Pinpoint the cell where the given text exists, returning its (x, y) midpoint coordinate. 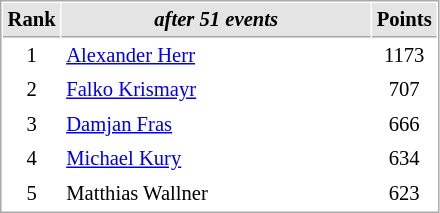
666 (404, 124)
1173 (404, 56)
Falko Krismayr (216, 90)
623 (404, 194)
5 (32, 194)
Points (404, 20)
2 (32, 90)
634 (404, 158)
4 (32, 158)
Rank (32, 20)
1 (32, 56)
Alexander Herr (216, 56)
after 51 events (216, 20)
Matthias Wallner (216, 194)
3 (32, 124)
Damjan Fras (216, 124)
Michael Kury (216, 158)
707 (404, 90)
